Return the [X, Y] coordinate for the center point of the cell that contains the specified text.  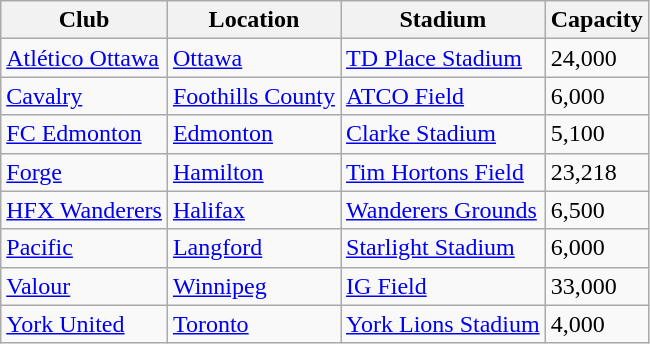
Wanderers Grounds [444, 210]
24,000 [596, 58]
Tim Hortons Field [444, 172]
5,100 [596, 134]
Hamilton [254, 172]
Capacity [596, 20]
York Lions Stadium [444, 324]
Foothills County [254, 96]
Cavalry [84, 96]
Valour [84, 286]
Pacific [84, 248]
6,500 [596, 210]
TD Place Stadium [444, 58]
Atlético Ottawa [84, 58]
Forge [84, 172]
IG Field [444, 286]
33,000 [596, 286]
HFX Wanderers [84, 210]
Halifax [254, 210]
York United [84, 324]
FC Edmonton [84, 134]
Starlight Stadium [444, 248]
Ottawa [254, 58]
Stadium [444, 20]
Location [254, 20]
Toronto [254, 324]
Winnipeg [254, 286]
4,000 [596, 324]
Club [84, 20]
23,218 [596, 172]
Clarke Stadium [444, 134]
Langford [254, 248]
Edmonton [254, 134]
ATCO Field [444, 96]
